Detect which cell encompasses the target text, then output its [x, y] center coordinate. 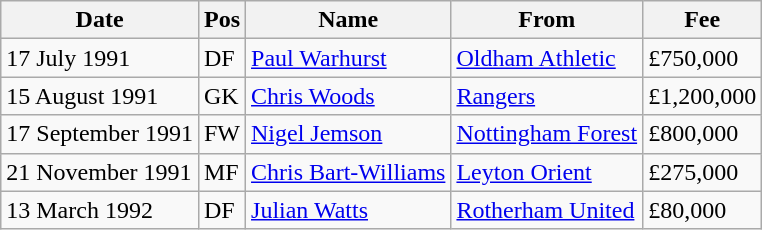
GK [222, 96]
£80,000 [702, 210]
£800,000 [702, 134]
Julian Watts [348, 210]
Leyton Orient [547, 172]
Rotherham United [547, 210]
Nottingham Forest [547, 134]
Date [100, 20]
13 March 1992 [100, 210]
15 August 1991 [100, 96]
FW [222, 134]
Fee [702, 20]
£275,000 [702, 172]
21 November 1991 [100, 172]
£1,200,000 [702, 96]
MF [222, 172]
Oldham Athletic [547, 58]
Paul Warhurst [348, 58]
Name [348, 20]
Nigel Jemson [348, 134]
Rangers [547, 96]
Chris Woods [348, 96]
£750,000 [702, 58]
From [547, 20]
Pos [222, 20]
17 July 1991 [100, 58]
Chris Bart-Williams [348, 172]
17 September 1991 [100, 134]
